Identify which cell holds the provided text, then report its [X, Y] central coordinate. 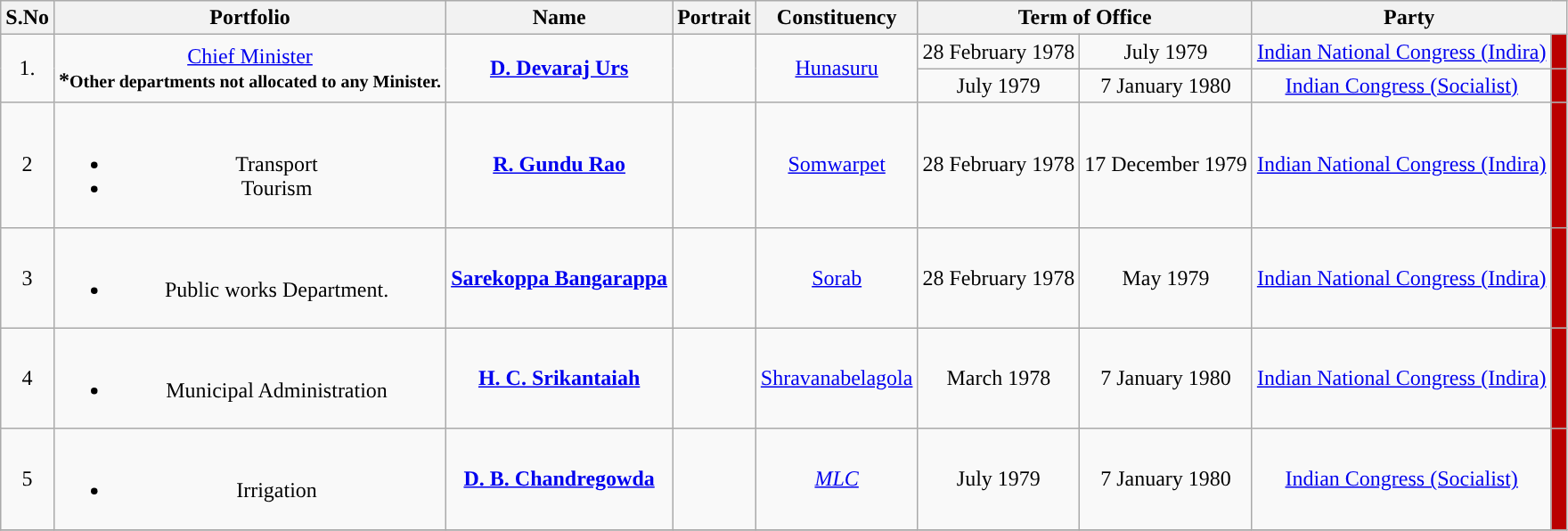
Public works Department. [249, 278]
Irrigation [249, 479]
Sarekoppa Bangarappa [559, 278]
TransportTourism [249, 165]
17 December 1979 [1166, 165]
Portrait [715, 18]
Somwarpet [837, 165]
Party [1409, 18]
Name [559, 18]
H. C. Srikantaiah [559, 378]
Term of Office [1085, 18]
May 1979 [1166, 278]
5 [28, 479]
March 1978 [999, 378]
Municipal Administration [249, 378]
4 [28, 378]
Chief Minister*Other departments not allocated to any Minister. [249, 69]
D. Devaraj Urs [559, 69]
MLC [837, 479]
3 [28, 278]
2 [28, 165]
D. B. Chandregowda [559, 479]
Hunasuru [837, 69]
Shravanabelagola [837, 378]
1. [28, 69]
S.No [28, 18]
R. Gundu Rao [559, 165]
Sorab [837, 278]
Portfolio [249, 18]
Constituency [837, 18]
